Search for the cell housing the specified text and yield its (X, Y) center coordinate. 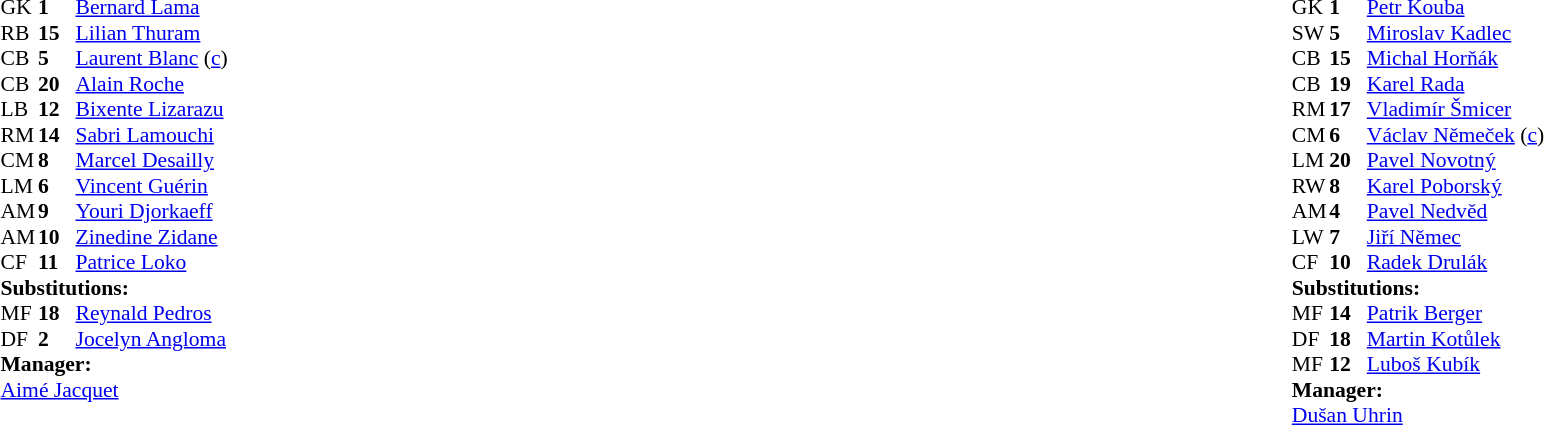
Jiří Němec (1456, 237)
SW (1311, 33)
Patrice Loko (152, 263)
Jocelyn Angloma (152, 339)
9 (57, 211)
Miroslav Kadlec (1456, 33)
Václav Němeček (c) (1456, 135)
Reynald Pedros (152, 313)
LW (1311, 237)
Pavel Novotný (1456, 161)
Vincent Guérin (152, 186)
Laurent Blanc (c) (152, 59)
Michal Horňák (1456, 59)
RW (1311, 186)
Pavel Nedvěd (1456, 211)
Sabri Lamouchi (152, 135)
Patrik Berger (1456, 313)
Vladimír Šmicer (1456, 109)
LB (19, 109)
2 (57, 339)
17 (1348, 109)
Karel Poborský (1456, 186)
19 (1348, 84)
Lilian Thuram (152, 33)
Karel Rada (1456, 84)
Zinedine Zidane (152, 237)
7 (1348, 237)
Marcel Desailly (152, 161)
Youri Djorkaeff (152, 211)
Luboš Kubík (1456, 365)
Martin Kotůlek (1456, 339)
Radek Drulák (1456, 263)
4 (1348, 211)
Aimé Jacquet (114, 390)
Alain Roche (152, 84)
11 (57, 263)
RB (19, 33)
Bixente Lizarazu (152, 109)
